From the cell containing the given text, extract its center point as [X, Y] coordinate. 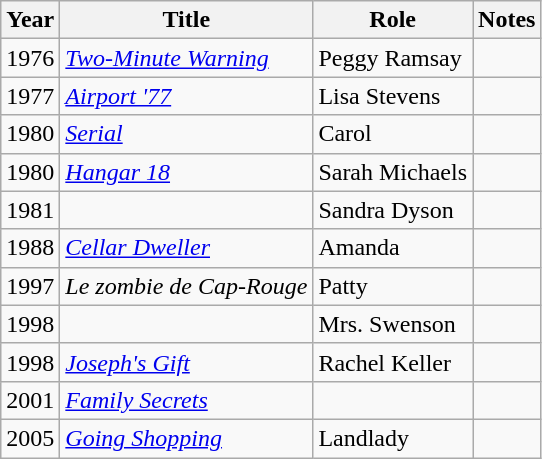
2001 [30, 400]
Going Shopping [186, 438]
Lisa Stevens [393, 96]
1976 [30, 58]
Serial [186, 134]
Sandra Dyson [393, 210]
Rachel Keller [393, 362]
1981 [30, 210]
Family Secrets [186, 400]
Amanda [393, 248]
Sarah Michaels [393, 172]
Cellar Dweller [186, 248]
Peggy Ramsay [393, 58]
Notes [507, 20]
Hangar 18 [186, 172]
Carol [393, 134]
1977 [30, 96]
Landlady [393, 438]
Le zombie de Cap-Rouge [186, 286]
2005 [30, 438]
1997 [30, 286]
Year [30, 20]
1988 [30, 248]
Joseph's Gift [186, 362]
Airport '77 [186, 96]
Patty [393, 286]
Title [186, 20]
Role [393, 20]
Two-Minute Warning [186, 58]
Mrs. Swenson [393, 324]
